Capture the cell that displays the provided text and extract its [X, Y] central coordinate. 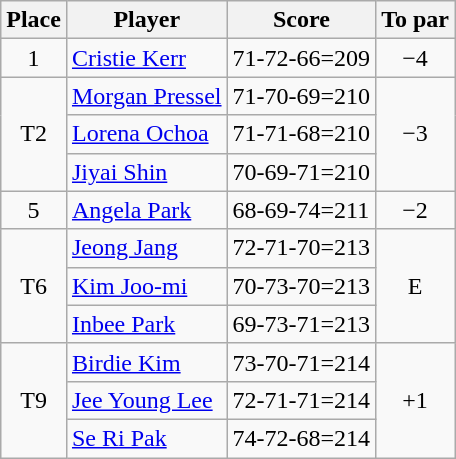
70-73-70=213 [302, 286]
E [416, 286]
−4 [416, 58]
Player [146, 20]
71-72-66=209 [302, 58]
T9 [34, 400]
69-73-71=213 [302, 324]
71-70-69=210 [302, 96]
5 [34, 210]
To par [416, 20]
Angela Park [146, 210]
T6 [34, 286]
Place [34, 20]
Birdie Kim [146, 362]
Se Ri Pak [146, 438]
1 [34, 58]
Lorena Ochoa [146, 134]
−2 [416, 210]
71-71-68=210 [302, 134]
72-71-70=213 [302, 248]
74-72-68=214 [302, 438]
Cristie Kerr [146, 58]
Inbee Park [146, 324]
68-69-74=211 [302, 210]
Score [302, 20]
+1 [416, 400]
Jeong Jang [146, 248]
72-71-71=214 [302, 400]
70-69-71=210 [302, 172]
−3 [416, 134]
T2 [34, 134]
Jiyai Shin [146, 172]
Morgan Pressel [146, 96]
Jee Young Lee [146, 400]
Kim Joo-mi [146, 286]
73-70-71=214 [302, 362]
